Search for the cell housing the specified text and yield its (X, Y) center coordinate. 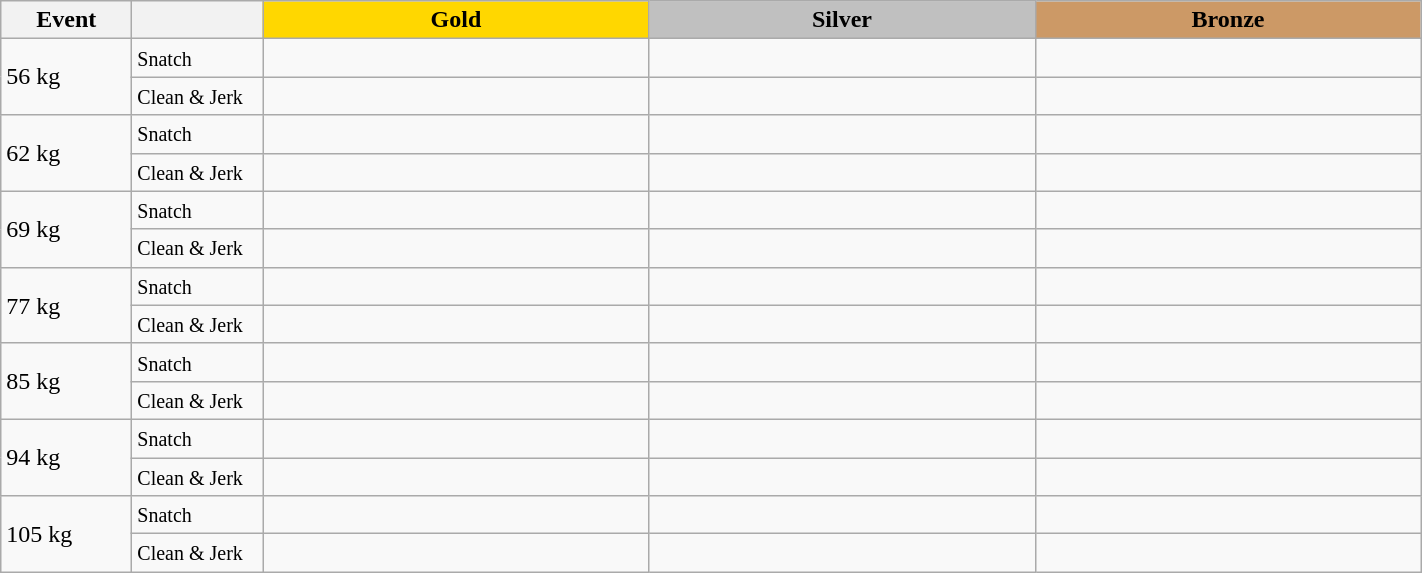
69 kg (66, 229)
77 kg (66, 305)
105 kg (66, 534)
62 kg (66, 153)
Event (66, 20)
85 kg (66, 381)
94 kg (66, 457)
Silver (842, 20)
56 kg (66, 77)
Gold (456, 20)
Bronze (1228, 20)
